Pinpoint the cell where the given text exists, returning its [x, y] midpoint coordinate. 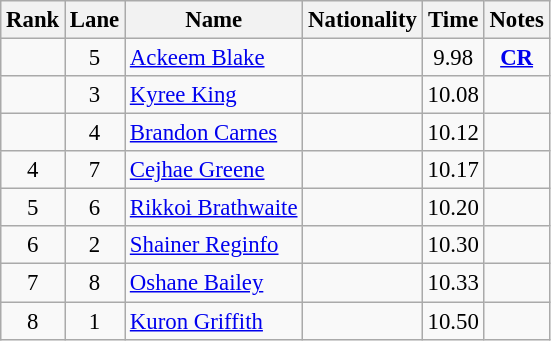
Kuron Griffith [214, 321]
Cejhae Greene [214, 170]
2 [95, 245]
Oshane Bailey [214, 283]
10.33 [453, 283]
Ackeem Blake [214, 58]
Name [214, 20]
Brandon Carnes [214, 133]
10.12 [453, 133]
10.50 [453, 321]
CR [516, 58]
Rikkoi Brathwaite [214, 208]
Rank [33, 20]
Shainer Reginfo [214, 245]
Time [453, 20]
10.17 [453, 170]
9.98 [453, 58]
Notes [516, 20]
Kyree King [214, 95]
10.30 [453, 245]
3 [95, 95]
Lane [95, 20]
Nationality [362, 20]
10.20 [453, 208]
10.08 [453, 95]
1 [95, 321]
